Identify which cell holds the provided text, then report its [X, Y] central coordinate. 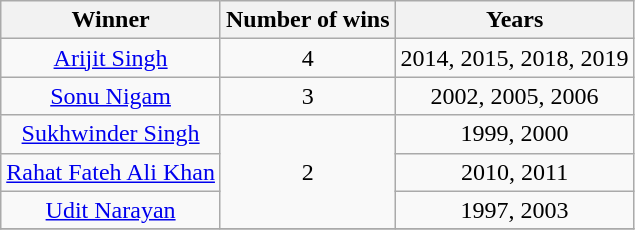
Udit Narayan [111, 210]
Winner [111, 20]
1997, 2003 [514, 210]
2002, 2005, 2006 [514, 96]
3 [308, 96]
4 [308, 58]
Number of wins [308, 20]
Arijit Singh [111, 58]
2014, 2015, 2018, 2019 [514, 58]
Sukhwinder Singh [111, 134]
Rahat Fateh Ali Khan [111, 172]
2010, 2011 [514, 172]
1999, 2000 [514, 134]
Sonu Nigam [111, 96]
Years [514, 20]
2 [308, 172]
